Output the [x, y] coordinate of the center of the cell containing the given text.  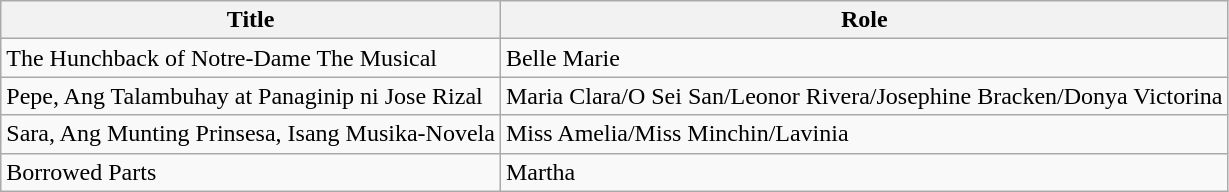
Martha [864, 172]
Sara, Ang Munting Prinsesa, Isang Musika-Novela [251, 134]
Role [864, 20]
Belle Marie [864, 58]
Pepe, Ang Talambuhay at Panaginip ni Jose Rizal [251, 96]
The Hunchback of Notre-Dame The Musical [251, 58]
Maria Clara/O Sei San/Leonor Rivera/Josephine Bracken/Donya Victorina [864, 96]
Title [251, 20]
Borrowed Parts [251, 172]
Miss Amelia/Miss Minchin/Lavinia [864, 134]
